For the text-containing cell, return its midpoint in (x, y) coordinate format. 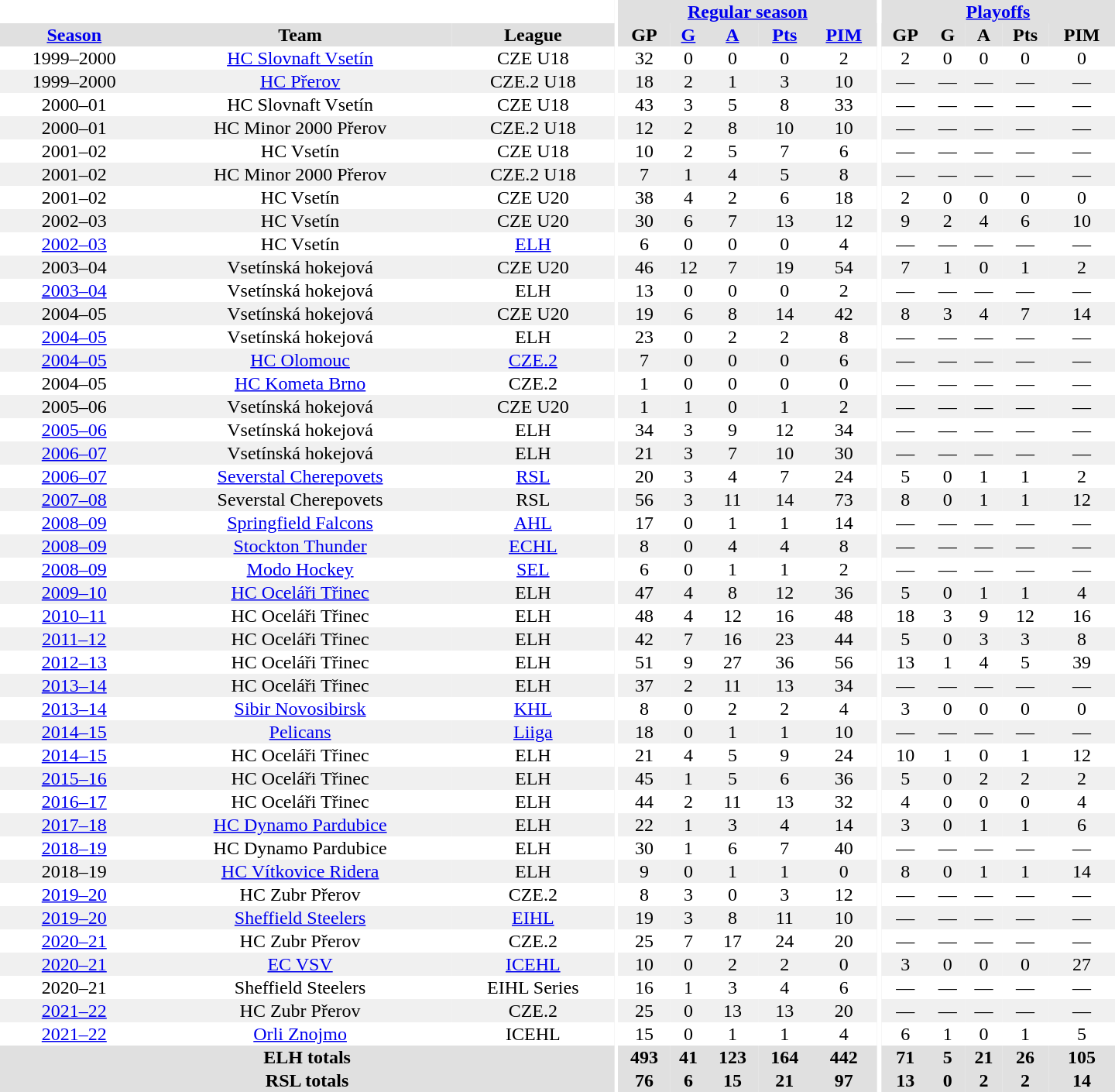
Orli Znojmo (300, 1034)
League (533, 35)
AHL (533, 523)
38 (644, 197)
2017–18 (74, 825)
Regular season (747, 12)
Liiga (533, 732)
105 (1082, 1057)
Team (300, 35)
22 (644, 825)
Playoffs (998, 12)
39 (1082, 662)
33 (844, 105)
71 (906, 1057)
Season (74, 35)
SEL (533, 569)
46 (644, 267)
54 (844, 267)
40 (844, 848)
Pelicans (300, 732)
Modo Hockey (300, 569)
Springfield Falcons (300, 523)
26 (1025, 1057)
Sibir Novosibirsk (300, 709)
2012–13 (74, 662)
73 (844, 500)
45 (644, 778)
HC Přerov (300, 81)
37 (644, 685)
KHL (533, 709)
ELH totals (307, 1057)
2009–10 (74, 592)
47 (644, 592)
Stockton Thunder (300, 546)
HC Olomouc (300, 360)
164 (785, 1057)
2007–08 (74, 500)
43 (644, 105)
EIHL (533, 918)
HC Kometa Brno (300, 383)
442 (844, 1057)
51 (644, 662)
RSL totals (307, 1080)
EC VSV (300, 964)
41 (689, 1057)
97 (844, 1080)
EIHL Series (533, 987)
2016–17 (74, 802)
ECHL (533, 546)
123 (732, 1057)
HC Vítkovice Ridera (300, 871)
2011–12 (74, 639)
2015–16 (74, 778)
76 (644, 1080)
493 (644, 1057)
2010–11 (74, 616)
